Locate the cell with the specified text and output its [x, y] center coordinate. 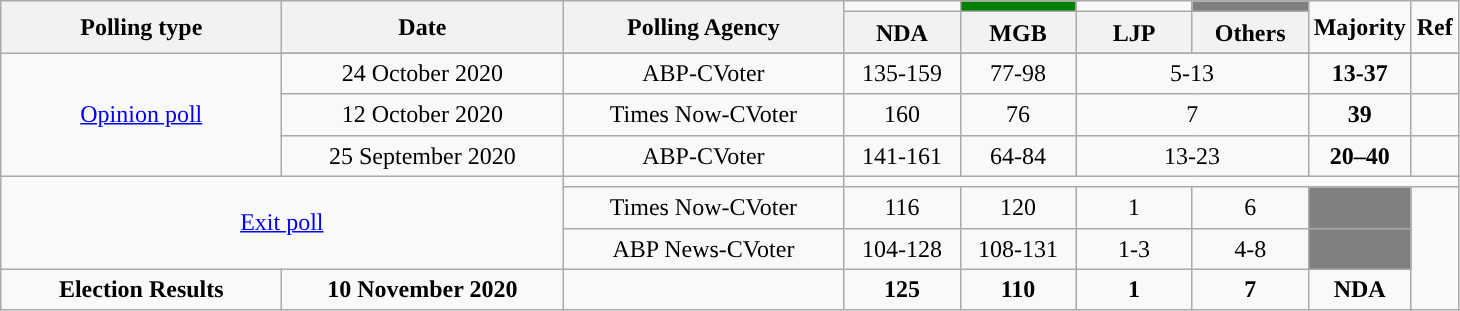
12 October 2020 [422, 114]
141-161 [902, 156]
76 [1018, 114]
116 [902, 208]
Majority [1360, 27]
Ref [1434, 27]
1-3 [1134, 248]
4-8 [1250, 248]
ABP News-CVoter [704, 248]
13-23 [1192, 156]
5-13 [1192, 74]
104-128 [902, 248]
Exit poll [282, 222]
6 [1250, 208]
77-98 [1018, 74]
110 [1018, 290]
Polling type [142, 27]
108-131 [1018, 248]
Date [422, 27]
135-159 [902, 74]
64-84 [1018, 156]
24 October 2020 [422, 74]
20–40 [1360, 156]
25 September 2020 [422, 156]
Polling Agency [704, 27]
125 [902, 290]
120 [1018, 208]
Election Results [142, 290]
10 November 2020 [422, 290]
Opinion poll [142, 114]
160 [902, 114]
Others [1250, 32]
13-37 [1360, 74]
MGB [1018, 32]
39 [1360, 114]
LJP [1134, 32]
